Extract the (x, y) coordinate from the center of the cell holding the provided text.  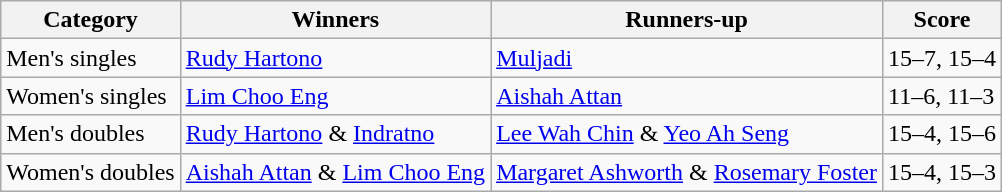
Muljadi (687, 58)
11–6, 11–3 (942, 96)
Category (90, 20)
Rudy Hartono & Indratno (335, 134)
Men's singles (90, 58)
Lim Choo Eng (335, 96)
15–7, 15–4 (942, 58)
15–4, 15–3 (942, 172)
Women's doubles (90, 172)
Score (942, 20)
Lee Wah Chin & Yeo Ah Seng (687, 134)
15–4, 15–6 (942, 134)
Winners (335, 20)
Runners-up (687, 20)
Rudy Hartono (335, 58)
Margaret Ashworth & Rosemary Foster (687, 172)
Men's doubles (90, 134)
Women's singles (90, 96)
Aishah Attan & Lim Choo Eng (335, 172)
Aishah Attan (687, 96)
